Provide the [X, Y] coordinate of the cell's center where the given text is located.  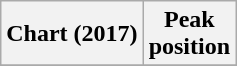
Peak position [189, 34]
Chart (2017) [72, 34]
